Search for the cell housing the specified text and yield its [x, y] center coordinate. 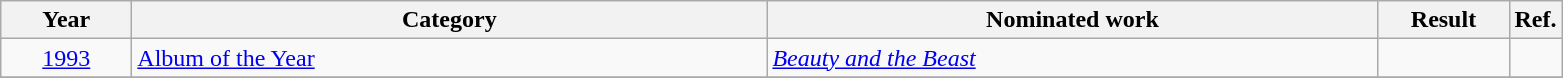
1993 [66, 58]
Category [450, 20]
Beauty and the Beast [1072, 58]
Nominated work [1072, 20]
Album of the Year [450, 58]
Year [66, 20]
Result [1444, 20]
Ref. [1536, 20]
